Return (X, Y) of the center of cell containing provided text 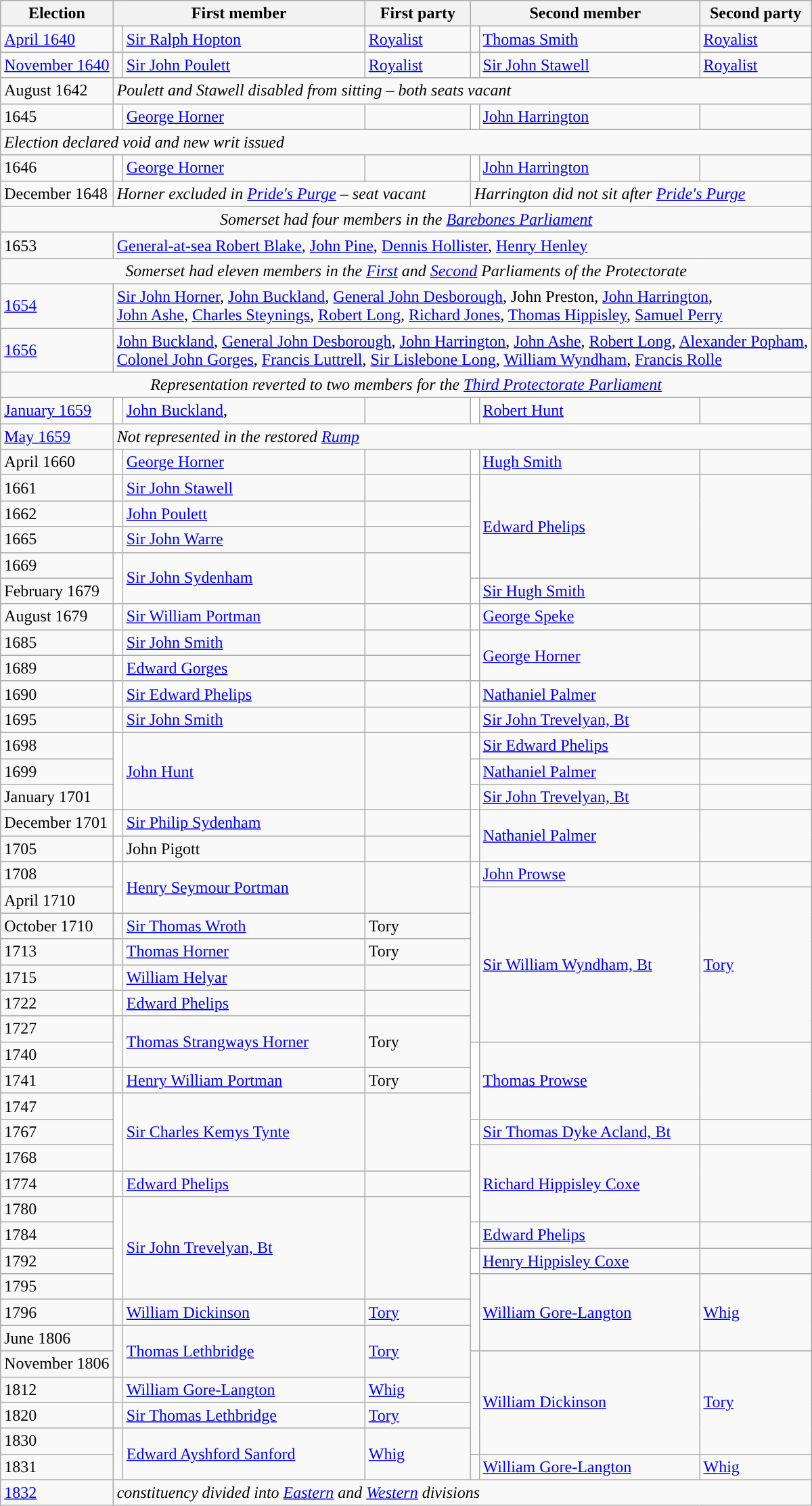
Sir Philip Sydenham (244, 823)
Second party (755, 14)
Sir John Warre (244, 539)
Hugh Smith (589, 462)
John Pigott (244, 849)
1832 (57, 1492)
1784 (57, 1235)
January 1701 (57, 797)
1830 (57, 1441)
Sir Hugh Smith (589, 591)
December 1701 (57, 823)
constituency divided into Eastern and Western divisions (462, 1492)
Thomas Strangways Horner (244, 1042)
April 1640 (57, 39)
Somerset had four members in the Barebones Parliament (406, 219)
Thomas Lethbridge (244, 1351)
Richard Hippisley Coxe (589, 1183)
1747 (57, 1106)
August 1642 (57, 91)
1715 (57, 977)
1795 (57, 1287)
Sir Thomas Dyke Acland, Bt (589, 1132)
1669 (57, 565)
Sir William Portman (244, 617)
Thomas Smith (589, 39)
Edward Ayshford Sanford (244, 1454)
August 1679 (57, 617)
John Prowse (589, 874)
November 1806 (57, 1364)
Sir Thomas Wroth (244, 926)
John Hunt (244, 771)
Sir John Sydenham (244, 578)
1656 (57, 349)
Robert Hunt (589, 411)
Henry Hippisley Coxe (589, 1261)
1665 (57, 539)
Sir Ralph Hopton (244, 39)
June 1806 (57, 1338)
Poulett and Stawell disabled from sitting – both seats vacant (462, 91)
1705 (57, 849)
George Speke (589, 617)
1727 (57, 1029)
General-at-sea Robert Blake, John Pine, Dennis Hollister, Henry Henley (462, 245)
Thomas Horner (244, 952)
December 1648 (57, 194)
1653 (57, 245)
Somerset had eleven members in the First and Second Parliaments of the Protectorate (406, 271)
February 1679 (57, 591)
1695 (57, 719)
Henry William Portman (244, 1080)
Harrington did not sit after Pride's Purge (641, 194)
1713 (57, 952)
1690 (57, 694)
1796 (57, 1312)
Henry Seymour Portman (244, 887)
Election (57, 14)
1654 (57, 306)
January 1659 (57, 411)
1662 (57, 514)
November 1640 (57, 65)
1699 (57, 771)
October 1710 (57, 926)
First member (239, 14)
1646 (57, 168)
John Poulett (244, 514)
Sir John Poulett (244, 65)
1661 (57, 488)
May 1659 (57, 437)
1740 (57, 1055)
1689 (57, 668)
Election declared void and new writ issued (406, 142)
1698 (57, 745)
1767 (57, 1132)
Edward Gorges (244, 668)
1774 (57, 1184)
1792 (57, 1261)
April 1710 (57, 900)
1722 (57, 1003)
1831 (57, 1467)
1685 (57, 642)
1768 (57, 1157)
1812 (57, 1390)
Sir Charles Kemys Tynte (244, 1132)
William Helyar (244, 977)
Second member (585, 14)
1780 (57, 1210)
Sir William Wyndham, Bt (589, 965)
Thomas Prowse (589, 1080)
1741 (57, 1080)
April 1660 (57, 462)
1708 (57, 874)
1820 (57, 1415)
Representation reverted to two members for the Third Protectorate Parliament (406, 385)
First party (418, 14)
1645 (57, 116)
Sir Thomas Lethbridge (244, 1415)
Not represented in the restored Rump (462, 437)
Horner excluded in Pride's Purge – seat vacant (292, 194)
John Buckland, (244, 411)
